Search for the cell housing the specified text and yield its [X, Y] center coordinate. 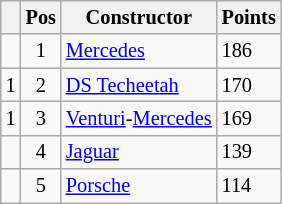
186 [249, 51]
4 [41, 152]
Jaguar [139, 152]
DS Techeetah [139, 85]
Pos [41, 17]
Points [249, 17]
139 [249, 152]
Porsche [139, 186]
Constructor [139, 17]
3 [41, 118]
Venturi-Mercedes [139, 118]
114 [249, 186]
5 [41, 186]
Mercedes [139, 51]
2 [41, 85]
169 [249, 118]
170 [249, 85]
